Locate the cell with the specified text and output its [X, Y] center coordinate. 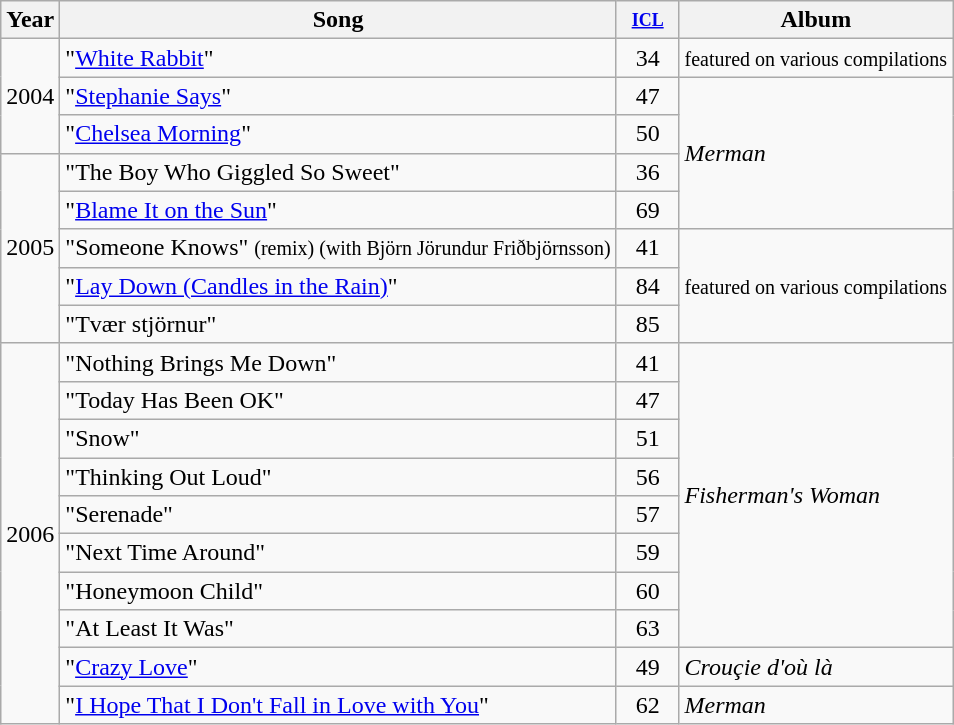
2005 [30, 248]
84 [648, 286]
"Stephanie Says" [338, 96]
"Honeymoon Child" [338, 591]
59 [648, 553]
"Snow" [338, 438]
50 [648, 134]
"Nothing Brings Me Down" [338, 362]
60 [648, 591]
36 [648, 172]
63 [648, 629]
"Lay Down (Candles in the Rain)" [338, 286]
"White Rabbit" [338, 58]
"Someone Knows" (remix) (with Björn Jörundur Friðbjörnsson) [338, 248]
"Crazy Love" [338, 667]
2004 [30, 96]
Crouçie d'où là [816, 667]
57 [648, 515]
Fisherman's Woman [816, 495]
"Today Has Been OK" [338, 400]
"Tvær stjörnur" [338, 324]
"Serenade" [338, 515]
Album [816, 20]
Song [338, 20]
"Blame It on the Sun" [338, 210]
56 [648, 477]
ICL [648, 20]
85 [648, 324]
51 [648, 438]
34 [648, 58]
"Chelsea Morning" [338, 134]
"The Boy Who Giggled So Sweet" [338, 172]
"Next Time Around" [338, 553]
"I Hope That I Don't Fall in Love with You" [338, 705]
"At Least It Was" [338, 629]
Year [30, 20]
49 [648, 667]
69 [648, 210]
"Thinking Out Loud" [338, 477]
2006 [30, 534]
62 [648, 705]
